Return the (X, Y) coordinate for the center point of the cell that contains the specified text.  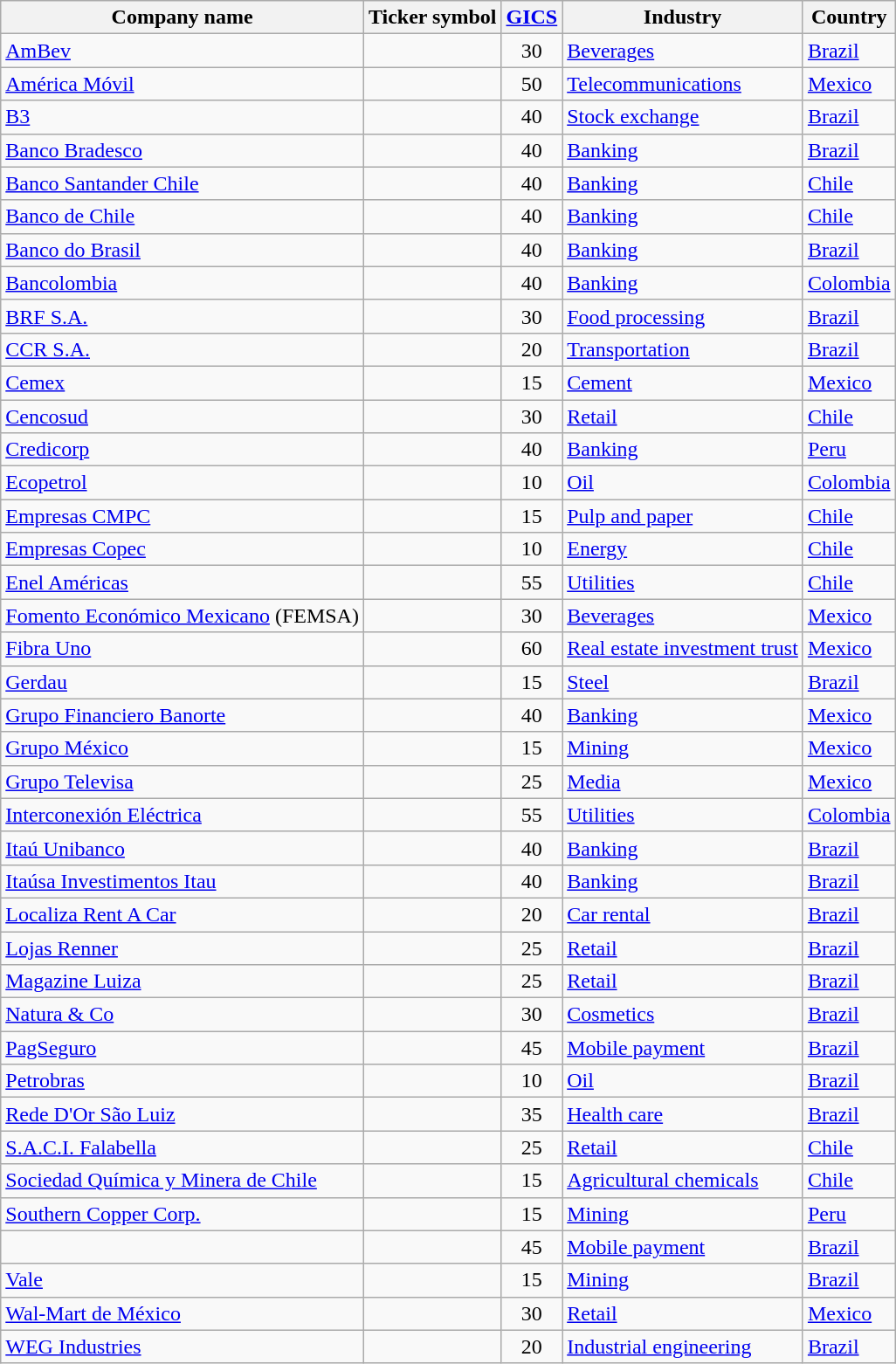
Food processing (683, 316)
B3 (183, 117)
Telecommunications (683, 84)
Banco do Brasil (183, 250)
Banco Santander Chile (183, 183)
Gerdau (183, 682)
Stock exchange (683, 117)
Empresas Copec (183, 549)
Country (849, 17)
Itaúsa Investimentos Itau (183, 881)
AmBev (183, 51)
CCR S.A. (183, 349)
Vale (183, 1280)
Localiza Rent A Car (183, 914)
Fomento Económico Mexicano (FEMSA) (183, 616)
Cosmetics (683, 1015)
Cemex (183, 382)
Car rental (683, 914)
Sociedad Química y Minera de Chile (183, 1181)
60 (532, 649)
PagSeguro (183, 1048)
Petrobras (183, 1081)
Banco de Chile (183, 217)
Transportation (683, 349)
Ecopetrol (183, 483)
Interconexión Eléctrica (183, 815)
Pulp and paper (683, 516)
Credicorp (183, 450)
Steel (683, 682)
Enel Américas (183, 582)
Grupo Televisa (183, 782)
BRF S.A. (183, 316)
Itaú Unibanco (183, 848)
Magazine Luiza (183, 982)
Energy (683, 549)
Grupo Financiero Banorte (183, 715)
Grupo México (183, 748)
Ticker symbol (432, 17)
Lojas Renner (183, 947)
Cement (683, 382)
Agricultural chemicals (683, 1181)
S.A.C.I. Falabella (183, 1147)
Media (683, 782)
Real estate investment trust (683, 649)
35 (532, 1114)
50 (532, 84)
Industrial engineering (683, 1347)
Natura & Co (183, 1015)
WEG Industries (183, 1347)
Banco Bradesco (183, 150)
Wal-Mart de México (183, 1313)
Company name (183, 17)
Empresas CMPC (183, 516)
Rede D'Or São Luiz (183, 1114)
Southern Copper Corp. (183, 1214)
Fibra Uno (183, 649)
GICS (532, 17)
América Móvil (183, 84)
Health care (683, 1114)
Cencosud (183, 417)
Industry (683, 17)
Bancolombia (183, 283)
